Return the (X, Y) coordinate for the center point of the cell that contains the specified text.  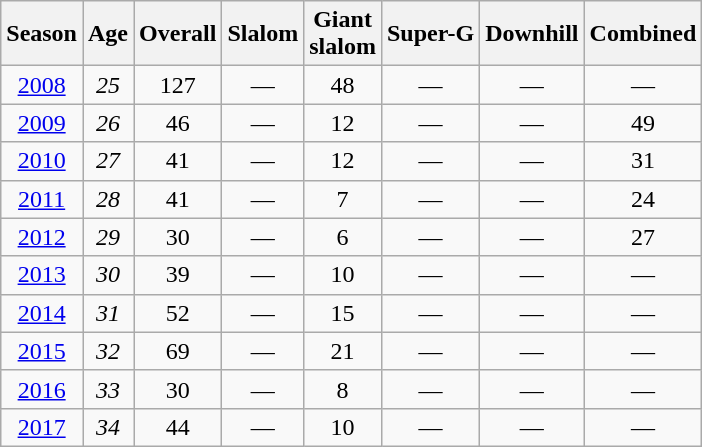
2014 (42, 313)
2010 (42, 161)
26 (108, 123)
Giantslalom (343, 34)
28 (108, 199)
2013 (42, 275)
Super-G (430, 34)
2015 (42, 351)
15 (343, 313)
2009 (42, 123)
2016 (42, 389)
48 (343, 85)
Combined (643, 34)
44 (178, 427)
24 (643, 199)
39 (178, 275)
46 (178, 123)
Downhill (532, 34)
Overall (178, 34)
49 (643, 123)
29 (108, 237)
32 (108, 351)
25 (108, 85)
127 (178, 85)
Slalom (263, 34)
34 (108, 427)
2017 (42, 427)
69 (178, 351)
2008 (42, 85)
52 (178, 313)
Age (108, 34)
7 (343, 199)
6 (343, 237)
2011 (42, 199)
21 (343, 351)
8 (343, 389)
33 (108, 389)
Season (42, 34)
2012 (42, 237)
